Scan for the cell matching the given text and deliver its (x, y) coordinate at center. 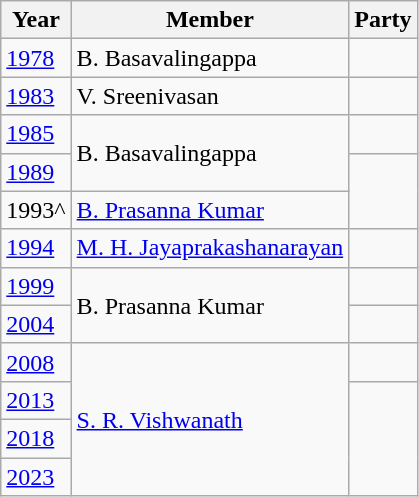
S. R. Vishwanath (210, 419)
2018 (36, 438)
1994 (36, 248)
1983 (36, 96)
2004 (36, 324)
1978 (36, 58)
1989 (36, 172)
2023 (36, 477)
2013 (36, 400)
Party (383, 20)
V. Sreenivasan (210, 96)
1993^ (36, 210)
M. H. Jayaprakashanarayan (210, 248)
1999 (36, 286)
2008 (36, 362)
Year (36, 20)
Member (210, 20)
1985 (36, 134)
